Determine the [x, y] coordinate at the center of the cell enclosing the given text.  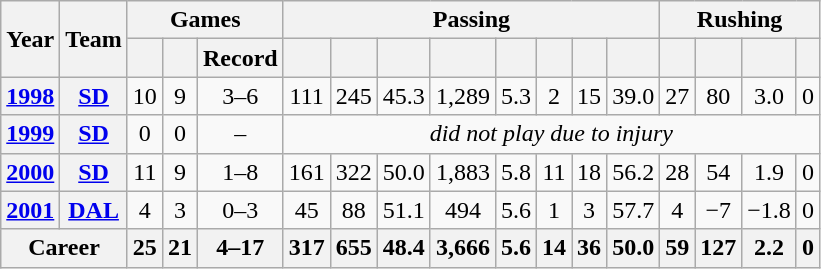
45 [306, 210]
2 [554, 96]
51.1 [404, 210]
56.2 [634, 172]
−1.8 [770, 210]
1,289 [462, 96]
15 [590, 96]
127 [718, 248]
1 [554, 210]
48.4 [404, 248]
54 [718, 172]
494 [462, 210]
1–8 [240, 172]
1998 [30, 96]
1999 [30, 134]
21 [180, 248]
14 [554, 248]
59 [678, 248]
−7 [718, 210]
161 [306, 172]
Record [240, 58]
1,883 [462, 172]
10 [144, 96]
18 [590, 172]
25 [144, 248]
Games [205, 20]
245 [354, 96]
4–17 [240, 248]
3,666 [462, 248]
Team [94, 39]
2001 [30, 210]
36 [590, 248]
Rushing [740, 20]
111 [306, 96]
655 [354, 248]
5.8 [516, 172]
did not play due to injury [551, 134]
57.7 [634, 210]
27 [678, 96]
88 [354, 210]
45.3 [404, 96]
Year [30, 39]
2000 [30, 172]
28 [678, 172]
DAL [94, 210]
3–6 [240, 96]
1.9 [770, 172]
Passing [471, 20]
Career [64, 248]
80 [718, 96]
5.3 [516, 96]
317 [306, 248]
3.0 [770, 96]
– [240, 134]
322 [354, 172]
39.0 [634, 96]
2.2 [770, 248]
0–3 [240, 210]
